Provide the (x, y) coordinate of the cell's center where the given text is located.  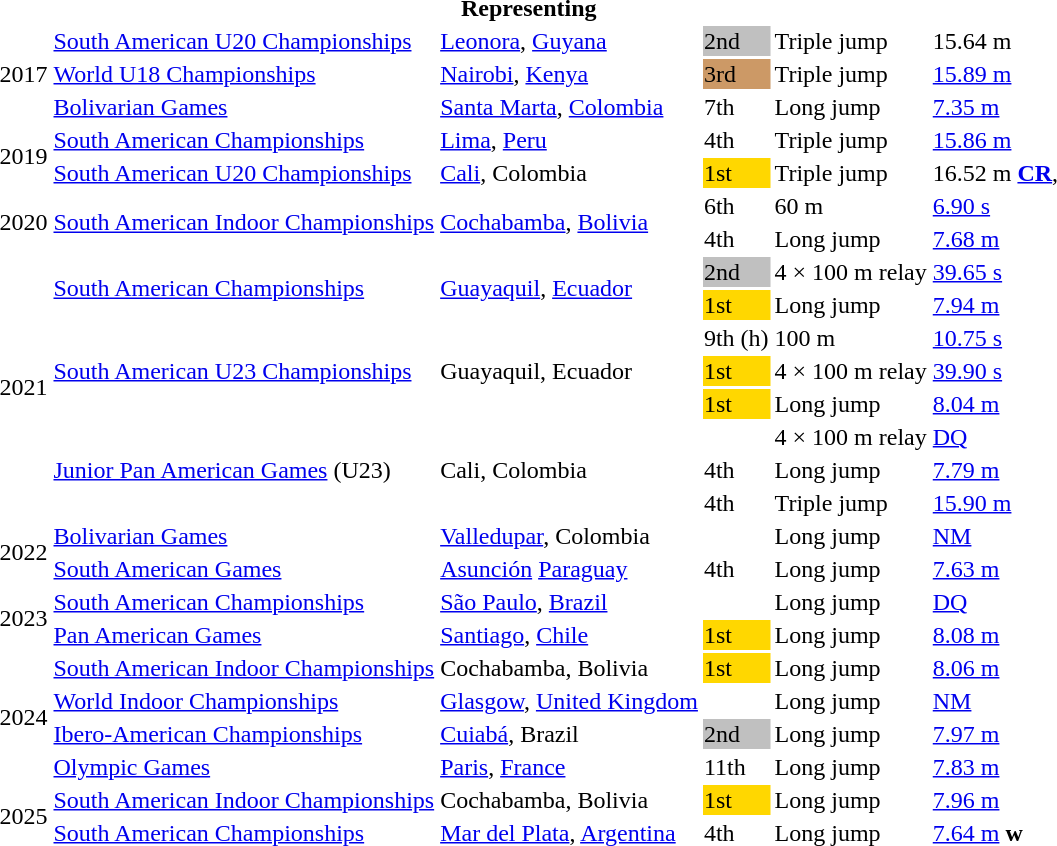
South American Games (244, 569)
São Paulo, Brazil (570, 602)
World U18 Championships (244, 74)
Nairobi, Kenya (570, 74)
Asunción Paraguay (570, 569)
3rd (736, 74)
9th (h) (736, 338)
World Indoor Championships (244, 701)
100 m (850, 338)
Glasgow, United Kingdom (570, 701)
Pan American Games (244, 635)
Valledupar, Colombia (570, 536)
Lima, Peru (570, 140)
South American U23 Championships (244, 371)
7th (736, 107)
Olympic Games (244, 767)
Santa Marta, Colombia (570, 107)
Cuiabá, Brazil (570, 734)
60 m (850, 206)
Leonora, Guyana (570, 41)
Paris, France (570, 767)
11th (736, 767)
Junior Pan American Games (U23) (244, 470)
Ibero-American Championships (244, 734)
6th (736, 206)
Santiago, Chile (570, 635)
